Search for the cell housing the specified text and yield its (x, y) center coordinate. 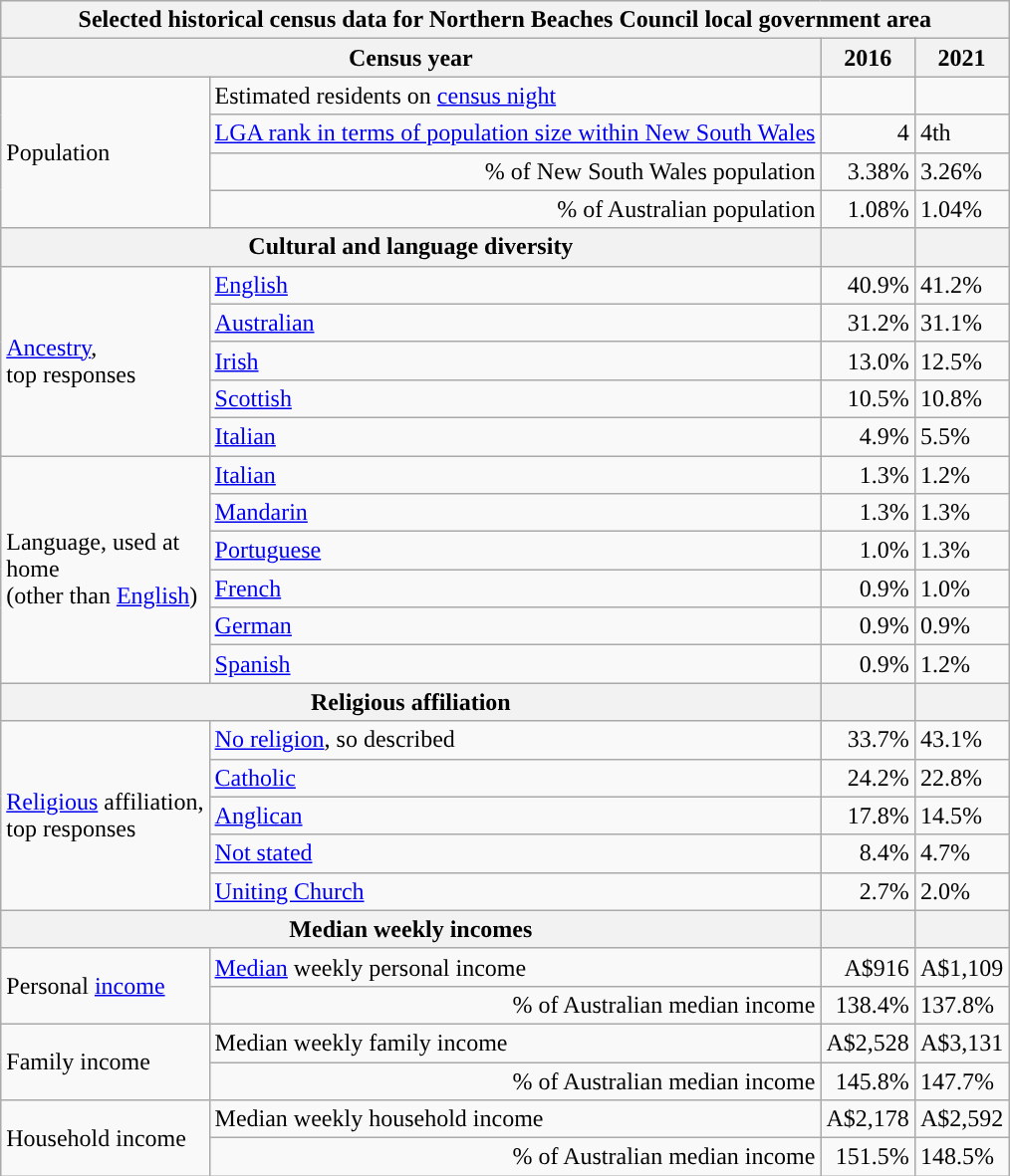
17.8% (868, 816)
33.7% (868, 740)
13.0% (868, 360)
A$3,131 (961, 1043)
French (515, 588)
Irish (515, 360)
3.38% (868, 171)
Median weekly household income (515, 1119)
A$1,109 (961, 967)
3.26% (961, 171)
24.2% (868, 778)
1.04% (961, 209)
Religious affiliation,top responses (106, 816)
151.5% (868, 1157)
Mandarin (515, 513)
Language, used athome(other than English) (106, 570)
Selected historical census data for Northern Beaches Council local government area (505, 20)
% of New South Wales population (515, 171)
Catholic (515, 778)
4th (961, 133)
Median weekly family income (515, 1043)
Ancestry,top responses (106, 360)
Median weekly personal income (515, 967)
10.8% (961, 398)
4.7% (961, 853)
English (515, 285)
Scottish (515, 398)
Portuguese (515, 551)
Estimated residents on census night (515, 96)
41.2% (961, 285)
147.7% (961, 1080)
2.0% (961, 891)
Population (106, 152)
22.8% (961, 778)
German (515, 626)
10.5% (868, 398)
43.1% (961, 740)
Personal income (106, 986)
No religion, so described (515, 740)
2016 (868, 58)
Uniting Church (515, 891)
Spanish (515, 664)
137.8% (961, 1005)
145.8% (868, 1080)
31.1% (961, 323)
Cultural and language diversity (410, 247)
LGA rank in terms of population size within New South Wales (515, 133)
A$2,528 (868, 1043)
Census year (410, 58)
A$2,178 (868, 1119)
A$2,592 (961, 1119)
31.2% (868, 323)
5.5% (961, 436)
A$916 (868, 967)
2021 (961, 58)
2.7% (868, 891)
14.5% (961, 816)
Religious affiliation (410, 702)
% of Australian population (515, 209)
138.4% (868, 1005)
Household income (106, 1138)
12.5% (961, 360)
4 (868, 133)
4.9% (868, 436)
Anglican (515, 816)
Family income (106, 1061)
Median weekly incomes (410, 929)
40.9% (868, 285)
1.08% (868, 209)
Australian (515, 323)
148.5% (961, 1157)
8.4% (868, 853)
Not stated (515, 853)
